From the cell containing the given text, extract its center point as [x, y] coordinate. 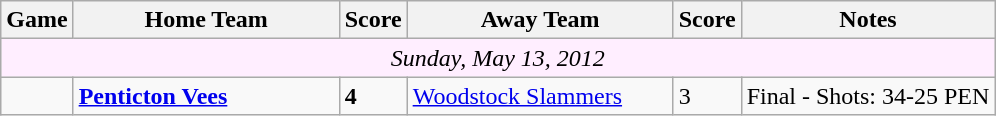
Sunday, May 13, 2012 [498, 58]
3 [707, 96]
Away Team [540, 20]
Game [37, 20]
Penticton Vees [206, 96]
4 [373, 96]
Final - Shots: 34-25 PEN [868, 96]
Notes [868, 20]
Home Team [206, 20]
Woodstock Slammers [540, 96]
